Output the [X, Y] coordinate of the center of the cell containing the given text.  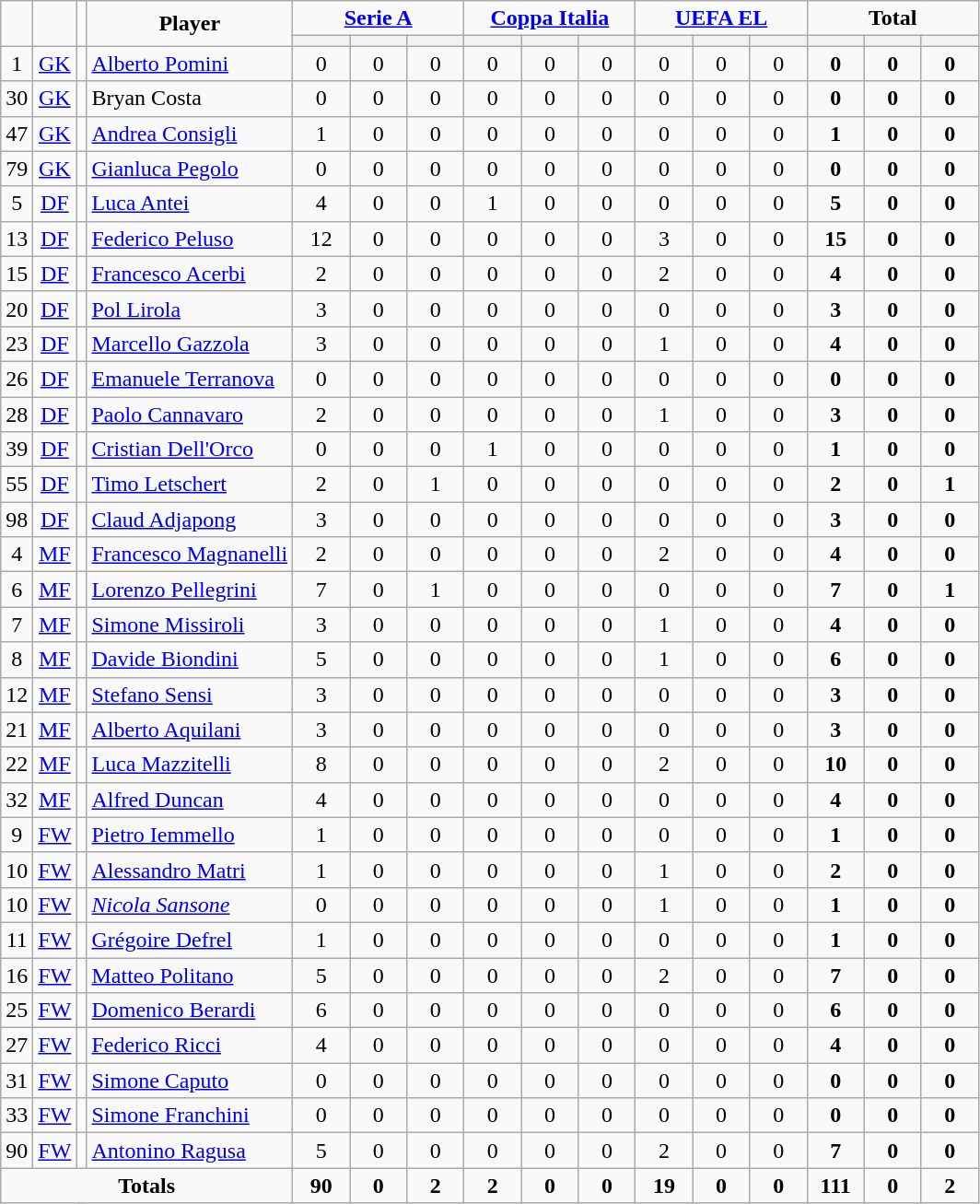
19 [664, 1186]
27 [17, 1046]
25 [17, 1011]
33 [17, 1116]
Davide Biondini [190, 660]
26 [17, 379]
23 [17, 344]
Alberto Pomini [190, 64]
Alberto Aquilani [190, 730]
Federico Peluso [190, 239]
16 [17, 976]
Grégoire Defrel [190, 940]
Alessandro Matri [190, 870]
Simone Caputo [190, 1081]
Coppa Italia [550, 18]
Serie A [379, 18]
30 [17, 99]
22 [17, 765]
Antonino Ragusa [190, 1151]
Gianluca Pegolo [190, 169]
79 [17, 169]
Nicola Sansone [190, 905]
Francesco Acerbi [190, 274]
Bryan Costa [190, 99]
55 [17, 485]
Paolo Cannavaro [190, 414]
Marcello Gazzola [190, 344]
Luca Antei [190, 204]
21 [17, 730]
Simone Franchini [190, 1116]
Domenico Berardi [190, 1011]
UEFA EL [721, 18]
Pietro Iemmello [190, 835]
Lorenzo Pellegrini [190, 590]
Totals [147, 1186]
28 [17, 414]
Luca Mazzitelli [190, 765]
9 [17, 835]
Player [190, 24]
Total [892, 18]
Matteo Politano [190, 976]
47 [17, 134]
Timo Letschert [190, 485]
111 [835, 1186]
Andrea Consigli [190, 134]
31 [17, 1081]
32 [17, 800]
Emanuele Terranova [190, 379]
Federico Ricci [190, 1046]
39 [17, 450]
Cristian Dell'Orco [190, 450]
20 [17, 309]
Francesco Magnanelli [190, 555]
Alfred Duncan [190, 800]
Pol Lirola [190, 309]
Claud Adjapong [190, 520]
Simone Missiroli [190, 625]
11 [17, 940]
13 [17, 239]
Stefano Sensi [190, 695]
98 [17, 520]
